Return the (x, y) coordinate for the center point of the cell that contains the specified text.  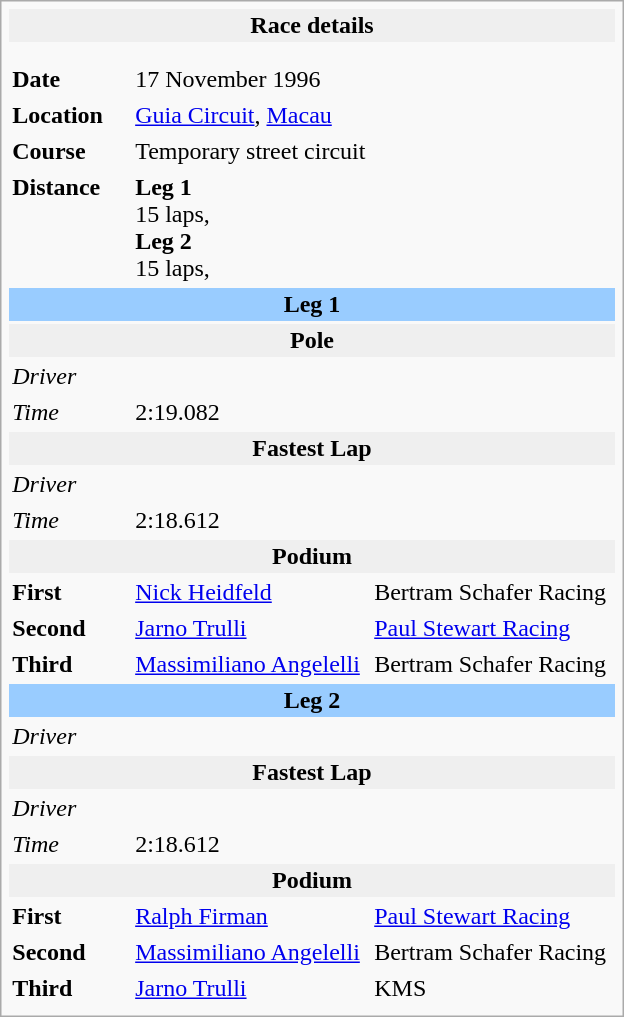
Guia Circuit, Macau (374, 116)
Race details (312, 26)
Course (69, 152)
Location (69, 116)
Temporary street circuit (374, 152)
Date (69, 80)
Pole (312, 340)
Leg 115 laps, Leg 215 laps, (374, 228)
Distance (69, 228)
Nick Heidfeld (250, 592)
KMS (493, 988)
Ralph Firman (250, 916)
Leg 2 (312, 700)
17 November 1996 (250, 80)
2:19.082 (374, 412)
Leg 1 (312, 304)
